Output the [x, y] coordinate of the center of the cell containing the given text.  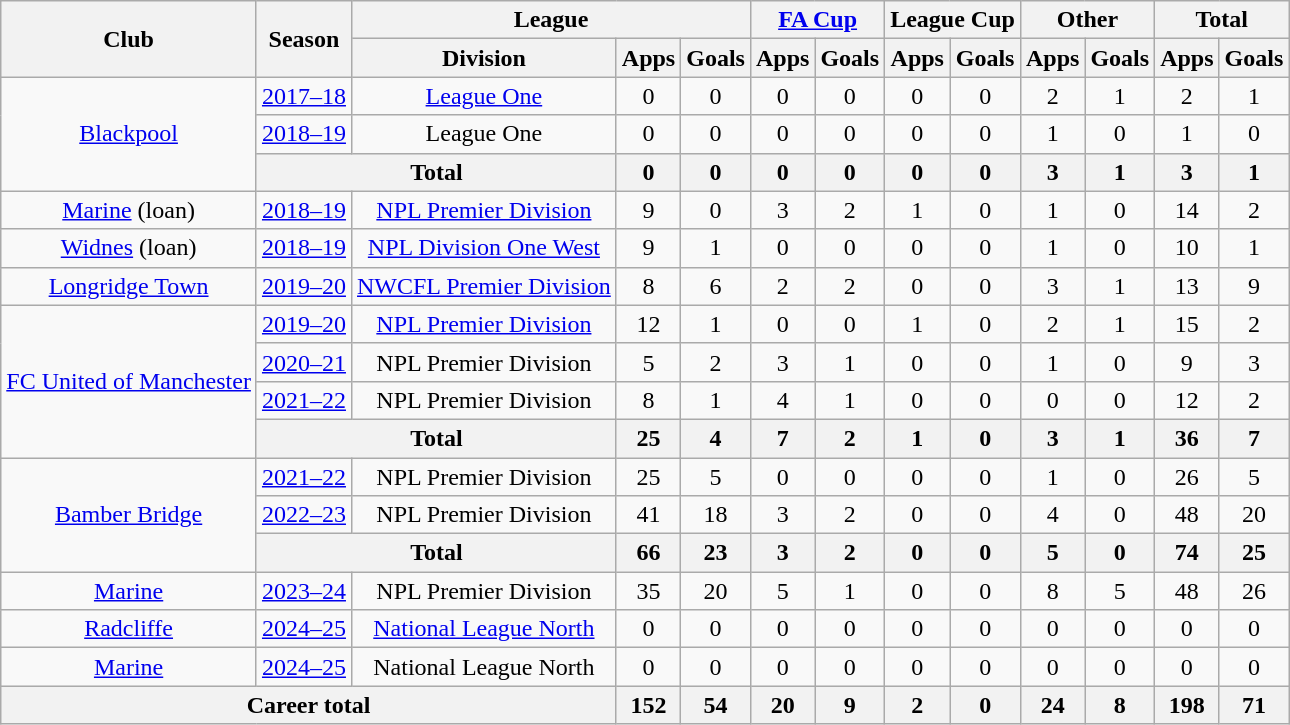
6 [716, 286]
13 [1187, 286]
2017–18 [304, 96]
League [550, 20]
71 [1254, 705]
74 [1187, 553]
23 [716, 553]
18 [716, 515]
36 [1187, 438]
152 [648, 705]
Radcliffe [129, 629]
FC United of Manchester [129, 381]
198 [1187, 705]
2022–23 [304, 515]
35 [648, 591]
Marine (loan) [129, 210]
Career total [309, 705]
Division [484, 58]
54 [716, 705]
14 [1187, 210]
2020–21 [304, 362]
2023–24 [304, 591]
Club [129, 39]
10 [1187, 248]
Widnes (loan) [129, 248]
Season [304, 39]
NWCFL Premier Division [484, 286]
24 [1052, 705]
Longridge Town [129, 286]
Other [1087, 20]
66 [648, 553]
FA Cup [817, 20]
NPL Division One West [484, 248]
League Cup [953, 20]
41 [648, 515]
Blackpool [129, 134]
15 [1187, 324]
Bamber Bridge [129, 515]
